From the cell containing the given text, extract its center point as [X, Y] coordinate. 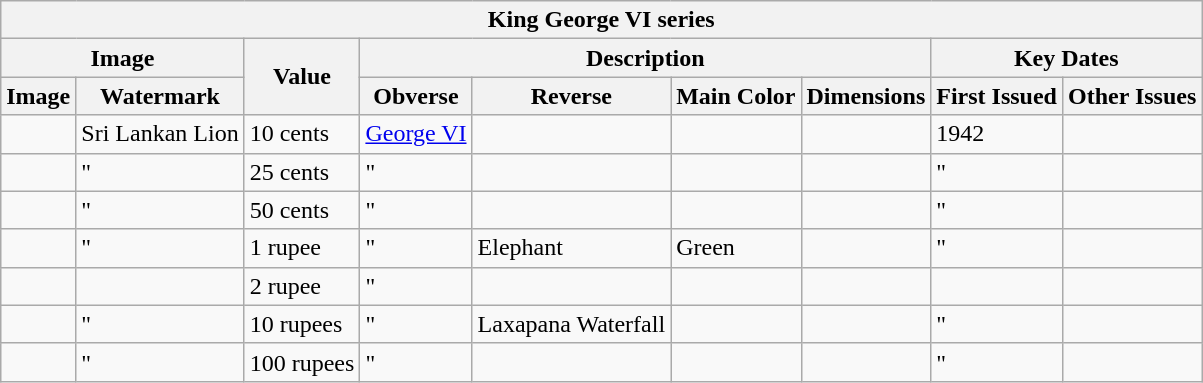
Green [736, 248]
Watermark [160, 96]
10 cents [302, 134]
Obverse [416, 96]
Elephant [572, 248]
Sri Lankan Lion [160, 134]
1 rupee [302, 248]
10 rupees [302, 324]
50 cents [302, 210]
Other Issues [1132, 96]
Key Dates [1066, 58]
100 rupees [302, 362]
Dimensions [866, 96]
1942 [997, 134]
Value [302, 77]
King George VI series [602, 20]
First Issued [997, 96]
Main Color [736, 96]
Reverse [572, 96]
25 cents [302, 172]
Description [646, 58]
George VI [416, 134]
Laxapana Waterfall [572, 324]
2 rupee [302, 286]
